Locate the cell with the specified text and output its [X, Y] center coordinate. 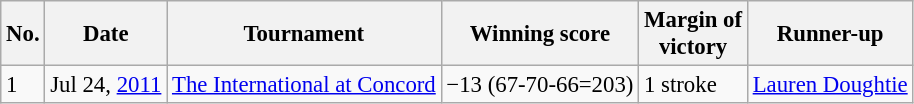
Margin ofvictory [694, 34]
Winning score [540, 34]
Runner-up [830, 34]
The International at Concord [304, 85]
Tournament [304, 34]
1 stroke [694, 85]
Jul 24, 2011 [106, 85]
No. [23, 34]
1 [23, 85]
Date [106, 34]
−13 (67-70-66=203) [540, 85]
Lauren Doughtie [830, 85]
